Output the [X, Y] coordinate of the center of the cell containing the given text.  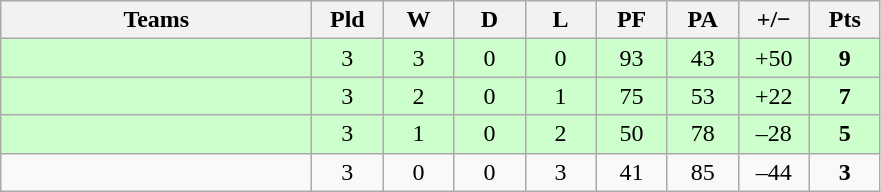
Pts [844, 20]
+50 [774, 58]
Pld [348, 20]
93 [632, 58]
41 [632, 172]
–44 [774, 172]
75 [632, 96]
43 [702, 58]
D [490, 20]
PF [632, 20]
85 [702, 172]
+/− [774, 20]
9 [844, 58]
L [560, 20]
–28 [774, 134]
7 [844, 96]
W [418, 20]
Teams [156, 20]
+22 [774, 96]
5 [844, 134]
53 [702, 96]
PA [702, 20]
50 [632, 134]
78 [702, 134]
